Determine the (x, y) coordinate at the center of the cell enclosing the given text.  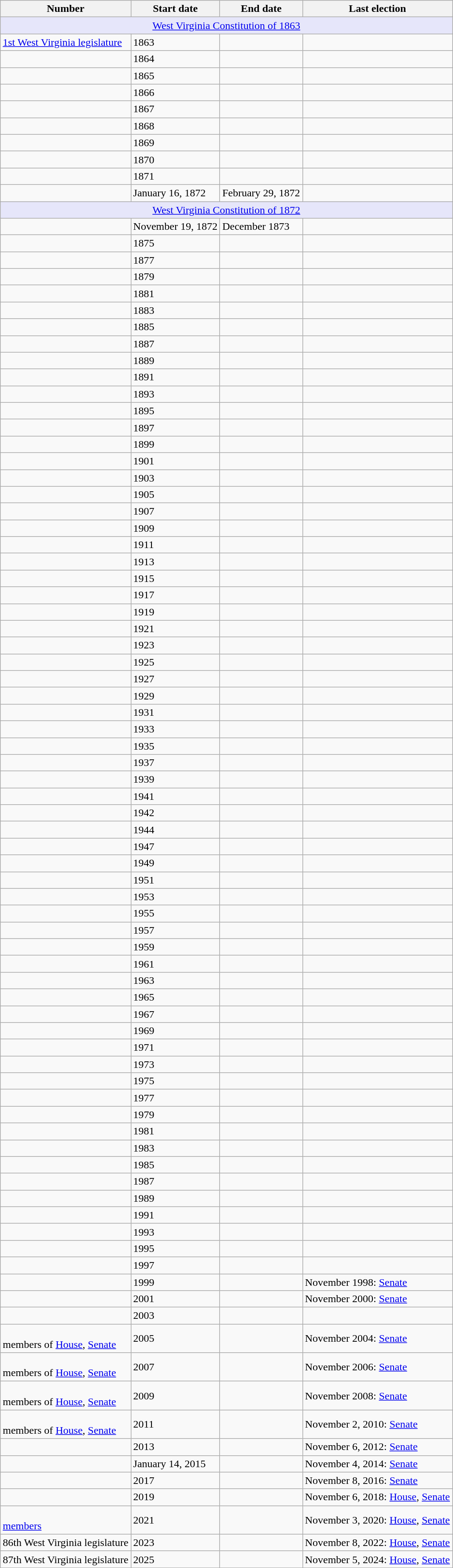
1927 (175, 679)
1965 (175, 997)
2017 (175, 1480)
End date (261, 9)
1891 (175, 377)
November 1998: Senate (377, 1282)
1985 (175, 1165)
1947 (175, 847)
1993 (175, 1232)
1883 (175, 310)
1937 (175, 763)
1989 (175, 1198)
1867 (175, 109)
1870 (175, 159)
2009 (175, 1395)
1875 (175, 243)
1895 (175, 411)
1983 (175, 1148)
1866 (175, 92)
1973 (175, 1064)
1905 (175, 495)
2007 (175, 1367)
1919 (175, 612)
1887 (175, 344)
1953 (175, 897)
1923 (175, 645)
1941 (175, 796)
January 16, 1872 (175, 193)
1981 (175, 1131)
1967 (175, 1014)
1909 (175, 528)
1907 (175, 512)
2025 (175, 1559)
87th West Virginia legislature (66, 1559)
November 2000: Senate (377, 1299)
Last election (377, 9)
1863 (175, 42)
1864 (175, 59)
1881 (175, 294)
November 2004: Senate (377, 1338)
West Virginia Constitution of 1863 (226, 26)
1999 (175, 1282)
1971 (175, 1048)
1921 (175, 629)
1949 (175, 863)
1929 (175, 696)
1871 (175, 176)
1979 (175, 1115)
2019 (175, 1497)
members (66, 1520)
1991 (175, 1215)
November 19, 1872 (175, 227)
2013 (175, 1447)
1961 (175, 964)
November 6, 2018: House, Senate (377, 1497)
1959 (175, 947)
1903 (175, 478)
2021 (175, 1520)
November 5, 2024: House, Senate (377, 1559)
November 8, 2016: Senate (377, 1480)
1889 (175, 361)
November 4, 2014: Senate (377, 1464)
1944 (175, 830)
1913 (175, 562)
1939 (175, 780)
1969 (175, 1031)
1911 (175, 545)
November 3, 2020: House, Senate (377, 1520)
1917 (175, 595)
November 2006: Senate (377, 1367)
November 6, 2012: Senate (377, 1447)
1869 (175, 143)
November 2, 2010: Senate (377, 1424)
1951 (175, 880)
1893 (175, 394)
2023 (175, 1542)
1931 (175, 712)
1975 (175, 1081)
1885 (175, 327)
November 8, 2022: House, Senate (377, 1542)
2011 (175, 1424)
December 1873 (261, 227)
February 29, 1872 (261, 193)
November 2008: Senate (377, 1395)
1915 (175, 578)
1977 (175, 1098)
2003 (175, 1316)
1997 (175, 1265)
1925 (175, 662)
1987 (175, 1182)
1963 (175, 980)
86th West Virginia legislature (66, 1542)
1955 (175, 913)
1st West Virginia legislature (66, 42)
1901 (175, 461)
2001 (175, 1299)
1868 (175, 126)
1897 (175, 427)
1865 (175, 76)
1942 (175, 813)
1957 (175, 930)
1933 (175, 729)
Start date (175, 9)
1879 (175, 277)
1995 (175, 1248)
1899 (175, 444)
2005 (175, 1338)
1877 (175, 260)
1935 (175, 746)
Number (66, 9)
West Virginia Constitution of 1872 (226, 210)
January 14, 2015 (175, 1464)
